Pinpoint the cell where the given text exists, returning its (x, y) midpoint coordinate. 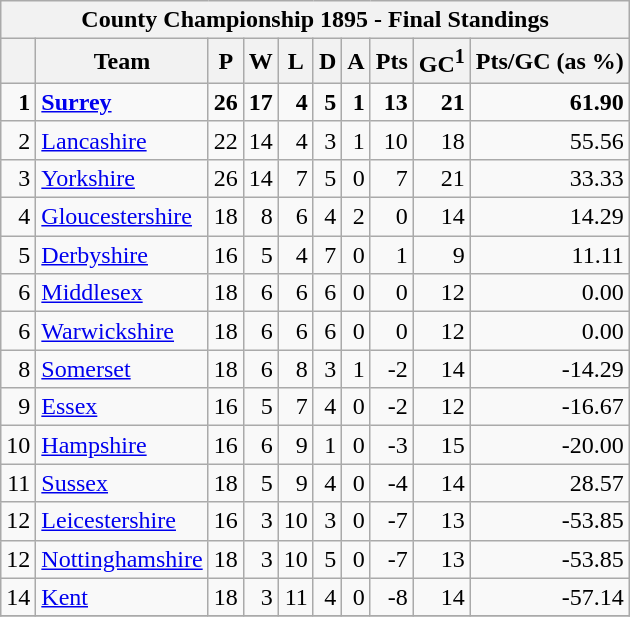
33.33 (550, 178)
Yorkshire (122, 178)
Leicestershire (122, 521)
-3 (392, 445)
Team (122, 62)
-8 (392, 597)
61.90 (550, 102)
15 (442, 445)
17 (260, 102)
Lancashire (122, 140)
Gloucestershire (122, 217)
-57.14 (550, 597)
Derbyshire (122, 255)
22 (226, 140)
P (226, 62)
Warwickshire (122, 331)
Pts (392, 62)
28.57 (550, 483)
-14.29 (550, 369)
Essex (122, 407)
14.29 (550, 217)
L (296, 62)
Nottinghamshire (122, 559)
Surrey (122, 102)
County Championship 1895 - Final Standings (316, 20)
W (260, 62)
Pts/GC (as %) (550, 62)
Hampshire (122, 445)
-4 (392, 483)
A (356, 62)
D (327, 62)
55.56 (550, 140)
11.11 (550, 255)
Middlesex (122, 293)
GC1 (442, 62)
Somerset (122, 369)
Sussex (122, 483)
-16.67 (550, 407)
-20.00 (550, 445)
Kent (122, 597)
